Scan for the cell matching the given text and deliver its (x, y) coordinate at center. 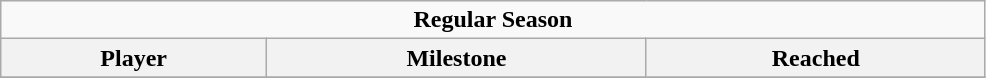
Reached (816, 58)
Milestone (457, 58)
Player (134, 58)
Regular Season (493, 20)
